Provide the [X, Y] coordinate of the cell's center where the given text is located.  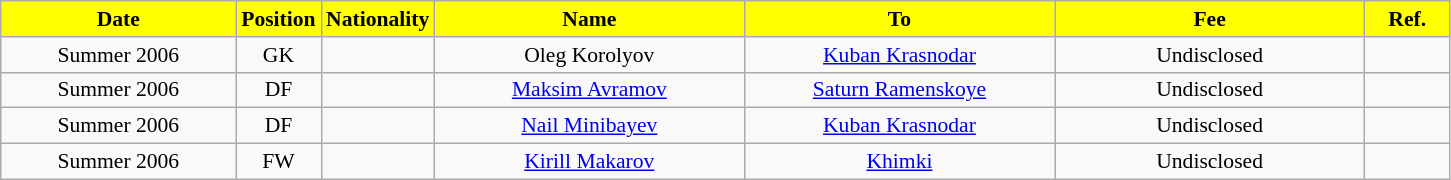
Fee [1210, 19]
Kirill Makarov [589, 162]
Date [118, 19]
Nationality [378, 19]
Saturn Ramenskoye [899, 90]
GK [278, 55]
To [899, 19]
FW [278, 162]
Khimki [899, 162]
Ref. [1408, 19]
Maksim Avramov [589, 90]
Oleg Korolyov [589, 55]
Name [589, 19]
Position [278, 19]
Nail Minibayev [589, 126]
